For the text-containing cell, return its midpoint in [x, y] coordinate format. 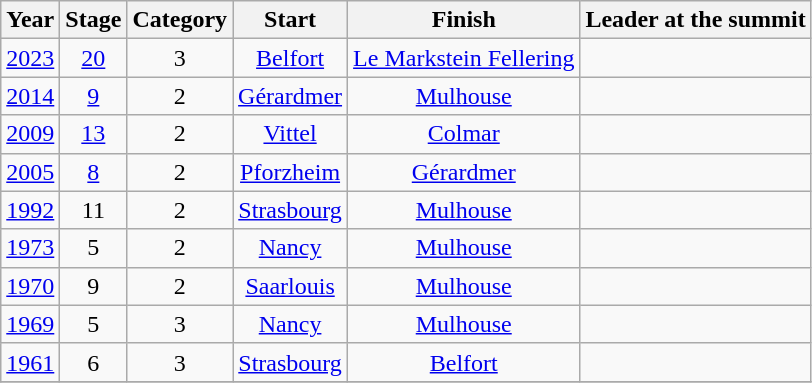
13 [94, 134]
Finish [464, 20]
Category [180, 20]
Pforzheim [290, 172]
2009 [30, 134]
2005 [30, 172]
1961 [30, 362]
1973 [30, 248]
Start [290, 20]
1969 [30, 324]
1970 [30, 286]
Stage [94, 20]
Year [30, 20]
Colmar [464, 134]
20 [94, 58]
8 [94, 172]
Le Markstein Fellering [464, 58]
Leader at the summit [696, 20]
Vittel [290, 134]
6 [94, 362]
2014 [30, 96]
2023 [30, 58]
Saarlouis [290, 286]
1992 [30, 210]
11 [94, 210]
